Find where the given text appears and provide that cell's center as [X, Y] coordinate. 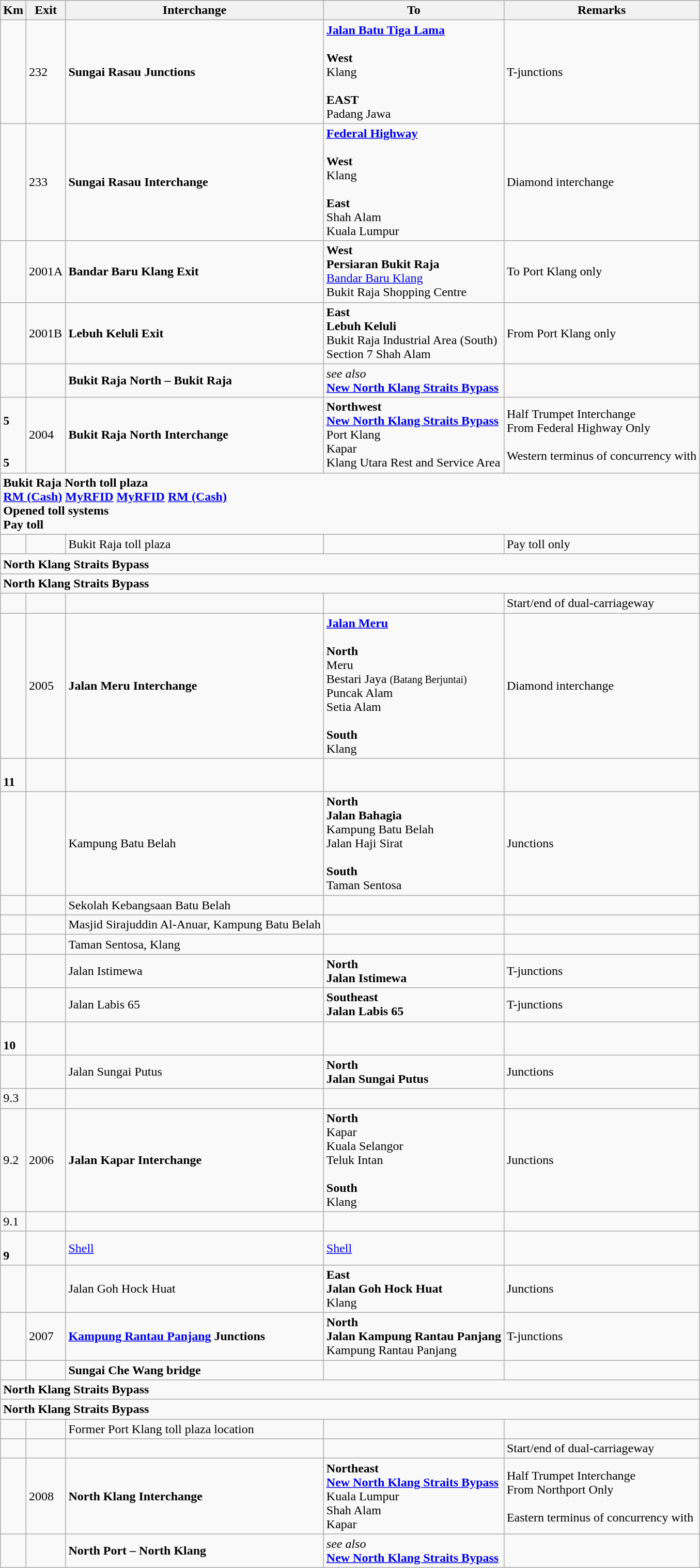
Sungai Che Wang bridge [194, 1370]
EastJalan Goh Hock HuatKlang [413, 1288]
Lebuh Keluli Exit [194, 333]
Km [13, 10]
Bukit Raja North – Bukit Raja [194, 380]
Bukit Raja North Interchange [194, 435]
2001A [45, 272]
2008 [45, 1496]
9.1 [13, 1221]
Jalan Labis 65 [194, 1004]
Sungai Rasau Junctions [194, 72]
2005 [45, 685]
Jalan Istimewa [194, 971]
Federal HighwayWestKlangEastShah AlamKuala Lumpur [413, 182]
NorthJalan Sungai Putus [413, 1072]
Bandar Baru Klang Exit [194, 272]
From Port Klang only [601, 333]
Jalan Batu Tiga LamaWestKlangEASTPadang Jawa [413, 72]
9 [13, 1248]
NorthJalan Istimewa [413, 971]
2006 [45, 1160]
North Klang Interchange [194, 1496]
Half Trumpet InterchangeFrom Federal Highway OnlyWestern terminus of concurrency with [601, 435]
Sungai Rasau Interchange [194, 182]
Interchange [194, 10]
Jalan MeruNorthMeruBestari Jaya (Batang Berjuntai)Puncak AlamSetia AlamSouthKlang [413, 685]
Sekolah Kebangsaan Batu Belah [194, 905]
Kampung Rantau Panjang Junctions [194, 1336]
Jalan Sungai Putus [194, 1072]
Remarks [601, 10]
SoutheastJalan Labis 65 [413, 1004]
North Port – North Klang [194, 1551]
Former Port Klang toll plaza location [194, 1429]
EastLebuh Keluli Bukit Raja Industrial Area (South) Section 7 Shah Alam [413, 333]
North Kapar Kuala Selangor Teluk IntanSouth Klang [413, 1160]
2004 [45, 435]
11 [13, 775]
WestPersiaran Bukit RajaBandar Baru KlangBukit Raja Shopping Centre [413, 272]
Jalan Meru Interchange [194, 685]
9.2 [13, 1160]
To Port Klang only [601, 272]
232 [45, 72]
Bukit Raja toll plaza [194, 544]
5 5 [13, 435]
Half Trumpet InterchangeFrom Northport OnlyEastern terminus of concurrency with [601, 1496]
Masjid Sirajuddin Al-Anuar, Kampung Batu Belah [194, 925]
Northwest New North Klang Straits BypassPort KlangKapar Klang Utara Rest and Service Area [413, 435]
To [413, 10]
NorthJalan BahagiaKampung Batu BelahJalan Haji SiratSouthTaman Sentosa [413, 844]
10 [13, 1038]
Taman Sentosa, Klang [194, 944]
Northeast New North Klang Straits BypassKuala LumpurShah AlamKapar [413, 1496]
Pay toll only [601, 544]
233 [45, 182]
2007 [45, 1336]
Bukit Raja North toll plazaRM (Cash) MyRFID MyRFID RM (Cash)Opened toll systemsPay toll [350, 503]
9.3 [13, 1098]
Exit [45, 10]
2001B [45, 333]
Jalan Goh Hock Huat [194, 1288]
NorthJalan Kampung Rantau PanjangKampung Rantau Panjang [413, 1336]
Jalan Kapar Interchange [194, 1160]
Kampung Batu Belah [194, 844]
